Determine the [X, Y] coordinate at the center of the cell enclosing the given text.  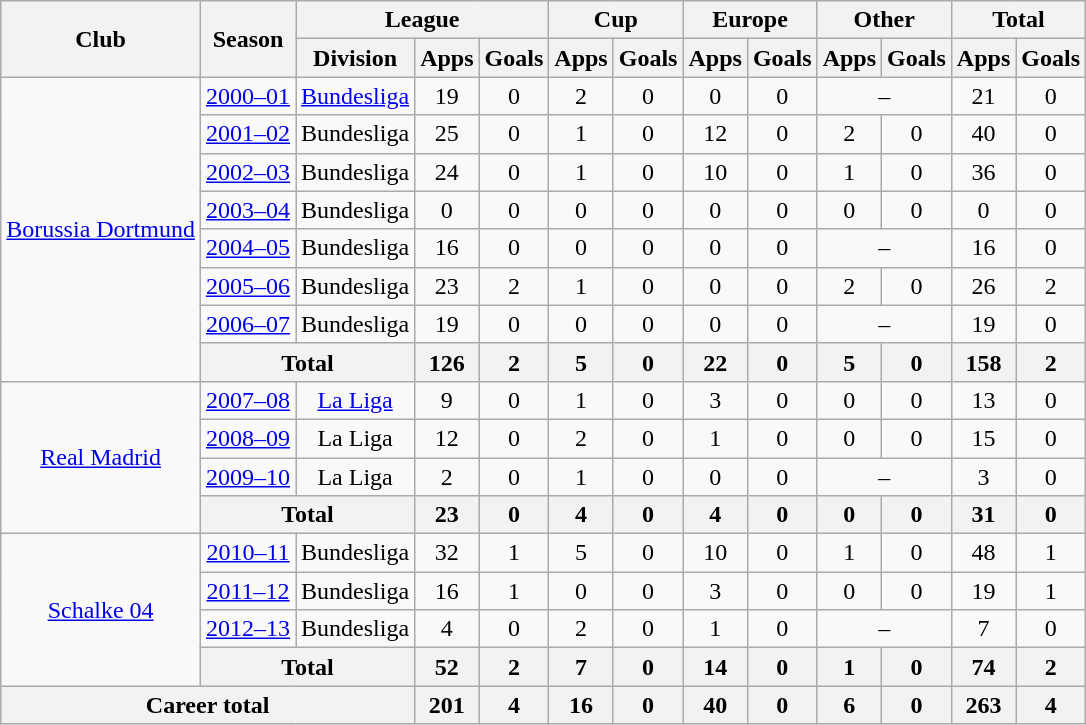
52 [447, 667]
21 [983, 96]
2012–13 [248, 629]
2010–11 [248, 553]
2002–03 [248, 172]
15 [983, 438]
126 [447, 362]
2005–06 [248, 286]
263 [983, 705]
36 [983, 172]
Season [248, 39]
14 [715, 667]
22 [715, 362]
6 [849, 705]
2001–02 [248, 134]
2011–12 [248, 591]
Real Madrid [101, 457]
2004–05 [248, 248]
Europe [750, 20]
League [422, 20]
2003–04 [248, 210]
2009–10 [248, 477]
Borussia Dortmund [101, 229]
Club [101, 39]
Schalke 04 [101, 610]
2007–08 [248, 400]
Cup [616, 20]
13 [983, 400]
32 [447, 553]
158 [983, 362]
9 [447, 400]
2008–09 [248, 438]
Other [884, 20]
25 [447, 134]
2000–01 [248, 96]
Division [356, 58]
31 [983, 515]
74 [983, 667]
Career total [208, 705]
24 [447, 172]
26 [983, 286]
201 [447, 705]
48 [983, 553]
2006–07 [248, 324]
